Determine the (x, y) coordinate at the center of the cell enclosing the given text.  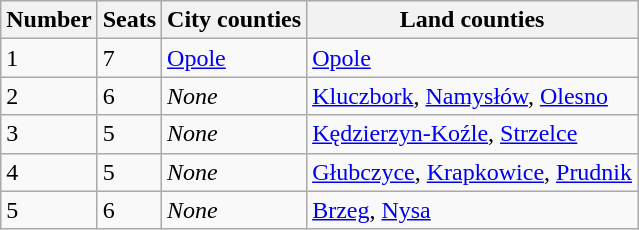
3 (49, 134)
Seats (129, 20)
4 (49, 172)
Number (49, 20)
Brzeg, Nysa (472, 210)
2 (49, 96)
Kędzierzyn-Koźle, Strzelce (472, 134)
7 (129, 58)
Głubczyce, Krapkowice, Prudnik (472, 172)
City counties (234, 20)
1 (49, 58)
Kluczbork, Namysłów, Olesno (472, 96)
Land counties (472, 20)
